Output the (x, y) coordinate of the center of the cell containing the given text.  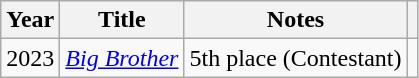
Big Brother (122, 58)
Notes (296, 20)
5th place (Contestant) (296, 58)
Year (30, 20)
Title (122, 20)
2023 (30, 58)
